Return [x, y] of the center of cell containing provided text 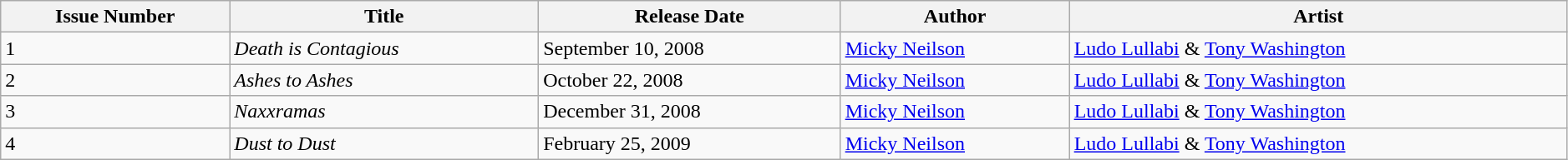
2 [115, 80]
December 31, 2008 [690, 112]
Death is Contagious [384, 48]
Ashes to Ashes [384, 80]
Artist [1318, 17]
Title [384, 17]
Dust to Dust [384, 143]
Author [955, 17]
3 [115, 112]
September 10, 2008 [690, 48]
1 [115, 48]
Naxxramas [384, 112]
October 22, 2008 [690, 80]
Release Date [690, 17]
Issue Number [115, 17]
February 25, 2009 [690, 143]
4 [115, 143]
